Extract the [X, Y] coordinate from the center of the cell holding the provided text.  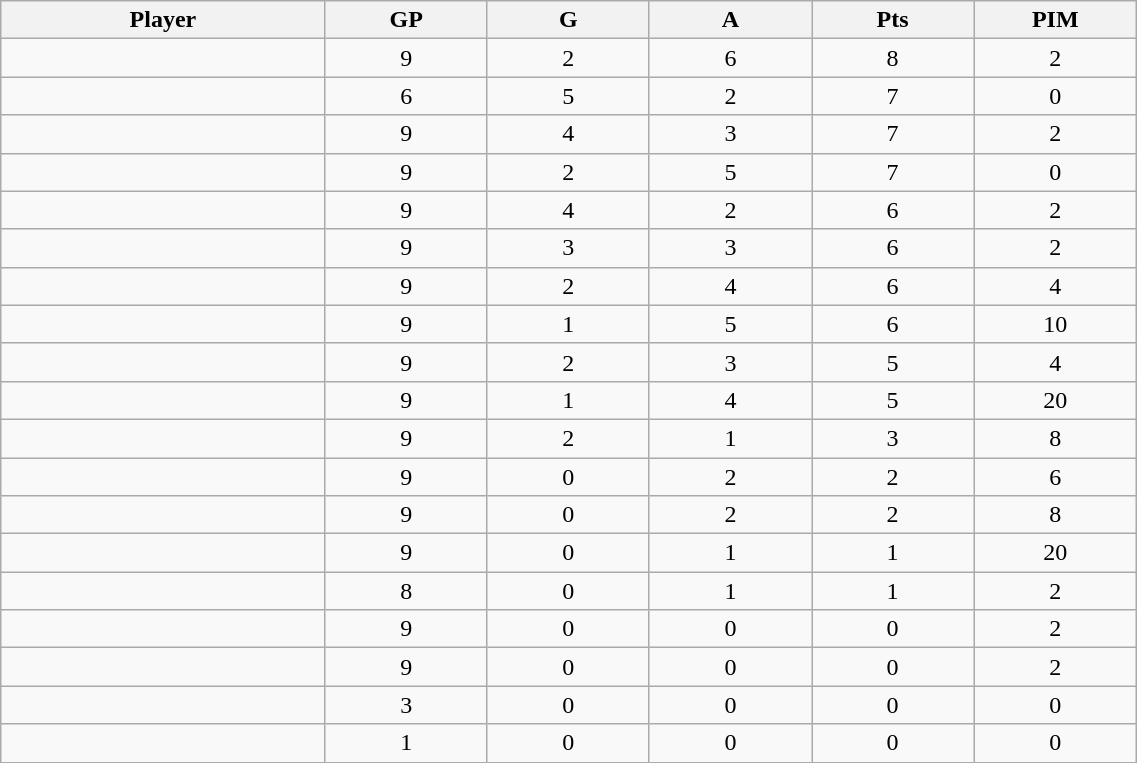
Player [163, 20]
G [568, 20]
Pts [893, 20]
10 [1056, 324]
PIM [1056, 20]
GP [406, 20]
A [730, 20]
